Capture the cell that displays the provided text and extract its [x, y] central coordinate. 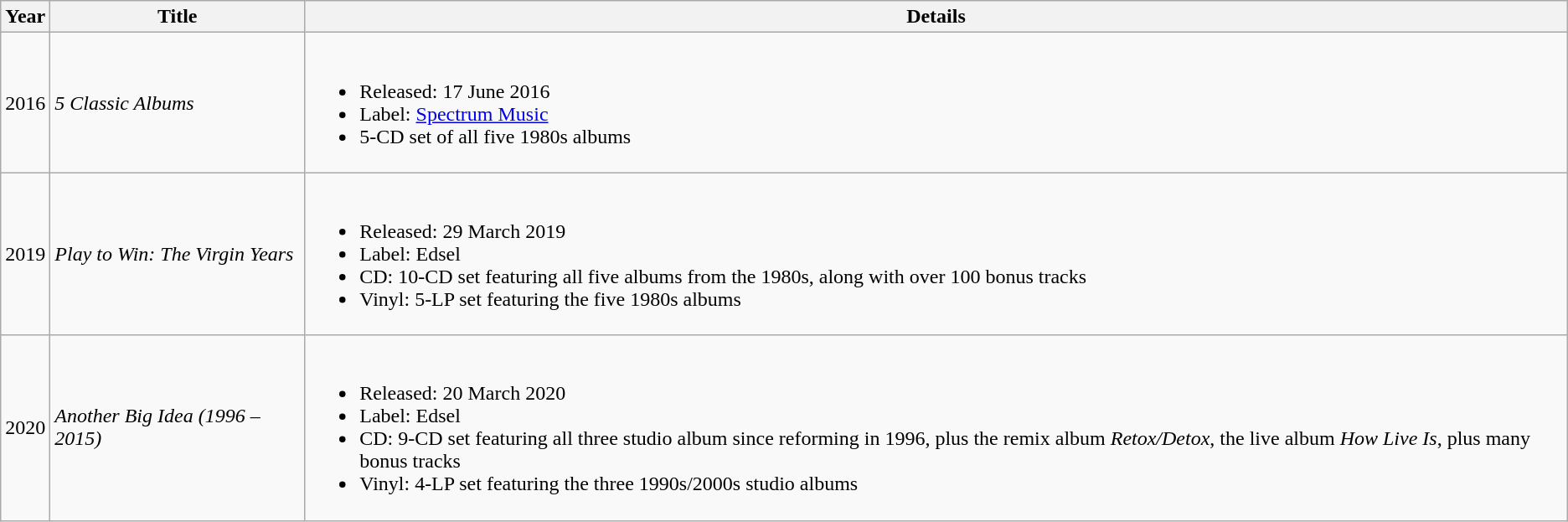
Year [25, 17]
5 Classic Albums [178, 102]
Play to Win: The Virgin Years [178, 254]
2019 [25, 254]
2020 [25, 427]
2016 [25, 102]
Title [178, 17]
Details [936, 17]
Released: 17 June 2016Label: Spectrum Music5-CD set of all five 1980s albums [936, 102]
Another Big Idea (1996 – 2015) [178, 427]
